Determine the [X, Y] coordinate at the center of the cell enclosing the given text.  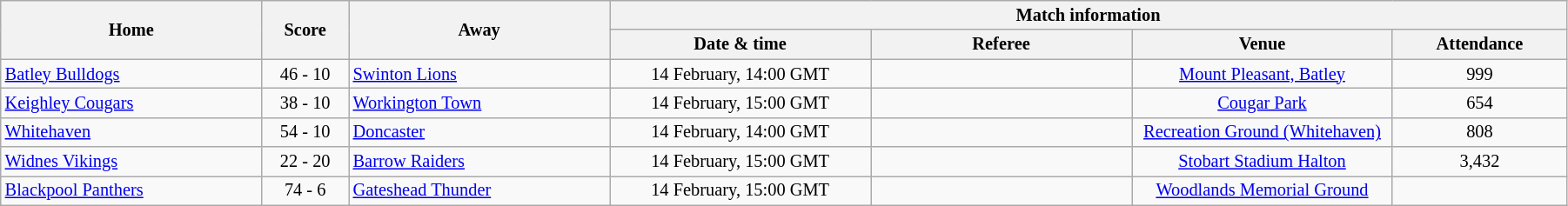
Doncaster [479, 132]
999 [1479, 74]
Workington Town [479, 103]
Barrow Raiders [479, 162]
Recreation Ground (Whitehaven) [1263, 132]
Attendance [1479, 44]
Match information [1089, 15]
3,432 [1479, 162]
74 - 6 [305, 190]
Away [479, 30]
38 - 10 [305, 103]
Referee [1002, 44]
Score [305, 30]
Home [131, 30]
46 - 10 [305, 74]
Cougar Park [1263, 103]
22 - 20 [305, 162]
Mount Pleasant, Batley [1263, 74]
808 [1479, 132]
Whitehaven [131, 132]
Batley Bulldogs [131, 74]
Blackpool Panthers [131, 190]
Gateshead Thunder [479, 190]
Woodlands Memorial Ground [1263, 190]
Stobart Stadium Halton [1263, 162]
54 - 10 [305, 132]
Swinton Lions [479, 74]
Keighley Cougars [131, 103]
Widnes Vikings [131, 162]
Venue [1263, 44]
654 [1479, 103]
Date & time [740, 44]
